Capture the cell that displays the provided text and extract its (x, y) central coordinate. 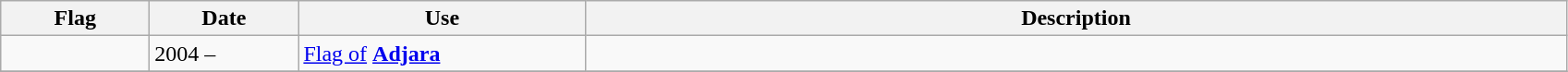
Use (442, 18)
Flag (76, 18)
Description (1076, 18)
Flag of Adjara (442, 54)
Date (224, 18)
2004 – (224, 54)
